Determine the [X, Y] coordinate at the center of the cell enclosing the given text.  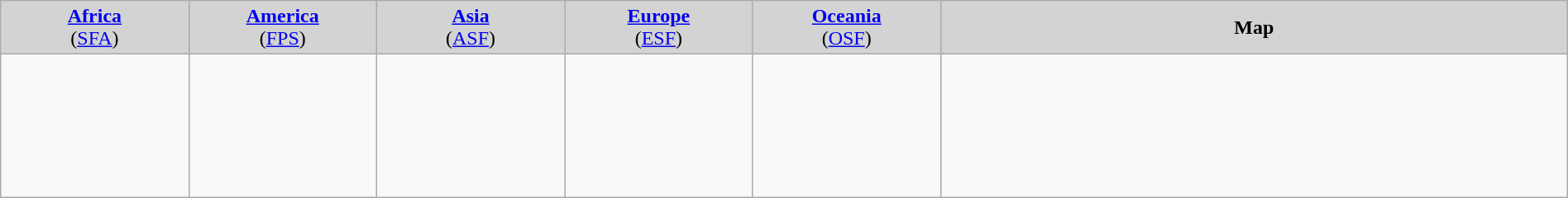
Europe(ESF) [658, 28]
Map [1254, 28]
Asia(ASF) [470, 28]
Oceania(OSF) [847, 28]
America(FPS) [283, 28]
Africa(SFA) [94, 28]
